Search for the cell housing the specified text and yield its (X, Y) center coordinate. 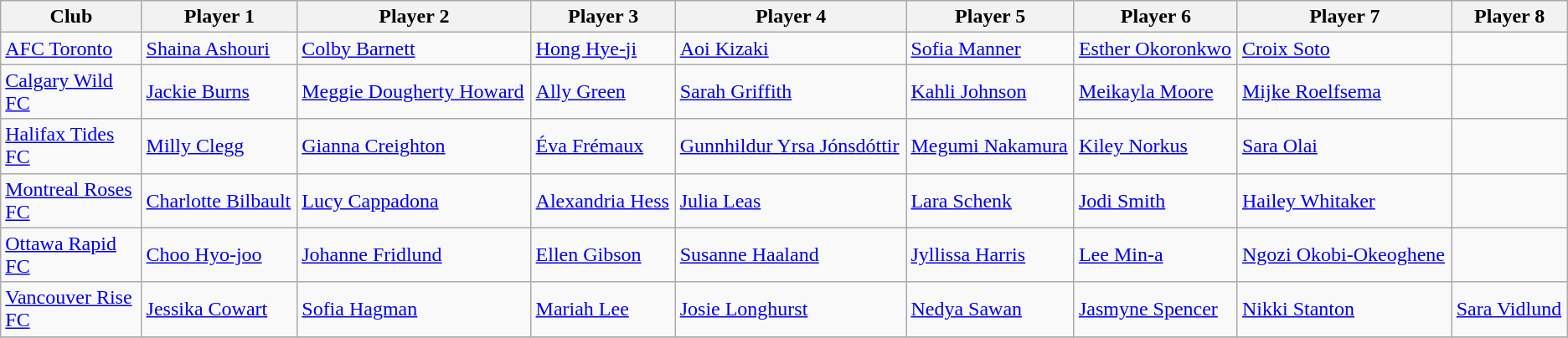
Alexandria Hess (603, 201)
Sofia Hagman (414, 310)
Sara Olai (1344, 146)
Jasmyne Spencer (1156, 310)
Shaina Ashouri (219, 49)
Player 1 (219, 17)
Gianna Creighton (414, 146)
Jackie Burns (219, 92)
Player 7 (1344, 17)
Milly Clegg (219, 146)
Sofia Manner (990, 49)
Nikki Stanton (1344, 310)
Montreal Roses FC (71, 201)
Ally Green (603, 92)
Gunnhildur Yrsa Jónsdóttir (791, 146)
Croix Soto (1344, 49)
Calgary Wild FC (71, 92)
Meggie Dougherty Howard (414, 92)
Player 4 (791, 17)
Player 8 (1509, 17)
Esther Okoronkwo (1156, 49)
Hailey Whitaker (1344, 201)
Player 5 (990, 17)
Josie Longhurst (791, 310)
Jyllissa Harris (990, 254)
Meikayla Moore (1156, 92)
Colby Barnett (414, 49)
Megumi Nakamura (990, 146)
Ellen Gibson (603, 254)
Lucy Cappadona (414, 201)
AFC Toronto (71, 49)
Sarah Griffith (791, 92)
Johanne Fridlund (414, 254)
Julia Leas (791, 201)
Vancouver Rise FC (71, 310)
Aoi Kizaki (791, 49)
Club (71, 17)
Charlotte Bilbault (219, 201)
Éva Frémaux (603, 146)
Hong Hye-ji (603, 49)
Ottawa Rapid FC (71, 254)
Lara Schenk (990, 201)
Ngozi Okobi-Okeoghene (1344, 254)
Player 3 (603, 17)
Player 6 (1156, 17)
Mariah Lee (603, 310)
Choo Hyo-joo (219, 254)
Jessika Cowart (219, 310)
Kahli Johnson (990, 92)
Player 2 (414, 17)
Halifax Tides FC (71, 146)
Sara Vidlund (1509, 310)
Kiley Norkus (1156, 146)
Lee Min-a (1156, 254)
Mijke Roelfsema (1344, 92)
Nedya Sawan (990, 310)
Jodi Smith (1156, 201)
Susanne Haaland (791, 254)
